Return the [X, Y] coordinate for the center point of the cell that contains the specified text.  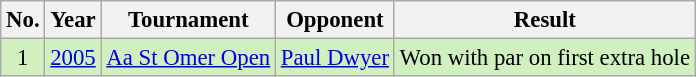
No. [23, 20]
Aa St Omer Open [188, 58]
1 [23, 58]
Year [73, 20]
Won with par on first extra hole [544, 58]
Opponent [336, 20]
Result [544, 20]
Paul Dwyer [336, 58]
Tournament [188, 20]
2005 [73, 58]
